Find where the given text appears and provide that cell's center as [X, Y] coordinate. 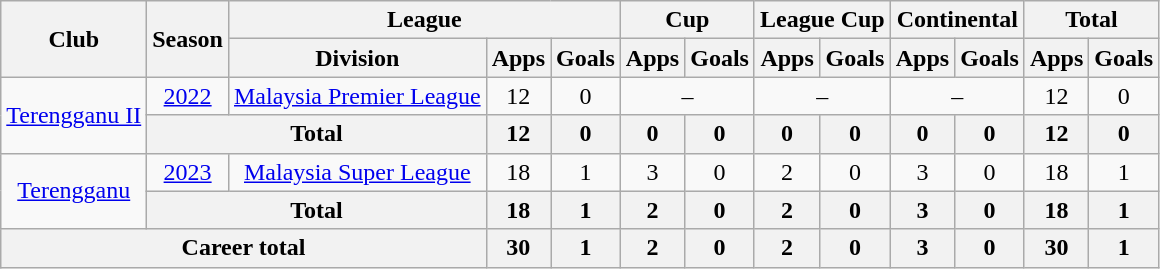
Club [74, 39]
League [424, 20]
Terengganu [74, 191]
Career total [244, 248]
2023 [188, 172]
Malaysia Premier League [357, 96]
Terengganu II [74, 115]
Season [188, 39]
Malaysia Super League [357, 172]
2022 [188, 96]
Continental [957, 20]
League Cup [822, 20]
Division [357, 58]
Cup [687, 20]
